Extract the (X, Y) coordinate from the center of the cell holding the provided text.  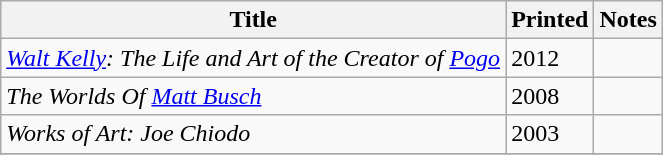
Printed (550, 20)
2008 (550, 96)
Walt Kelly: The Life and Art of the Creator of Pogo (254, 58)
2003 (550, 134)
2012 (550, 58)
The Worlds Of Matt Busch (254, 96)
Works of Art: Joe Chiodo (254, 134)
Notes (628, 20)
Title (254, 20)
